For the text-containing cell, return its midpoint in [x, y] coordinate format. 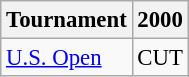
CUT [160, 58]
U.S. Open [66, 58]
Tournament [66, 20]
2000 [160, 20]
